Pinpoint the cell where the given text exists, returning its [X, Y] midpoint coordinate. 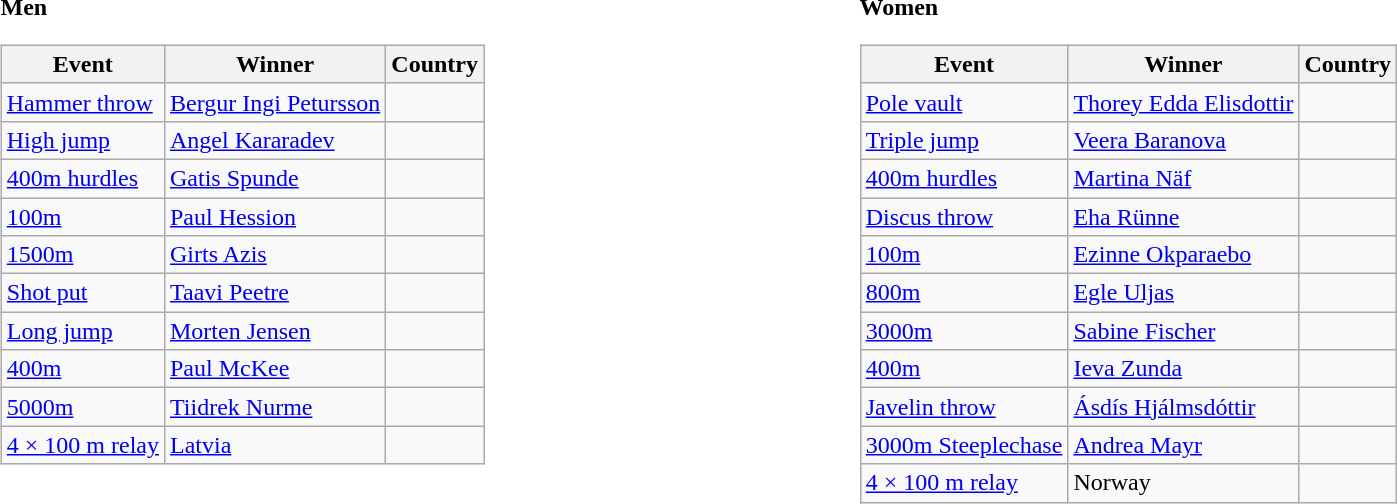
Pole vault [964, 102]
Sabine Fischer [1184, 331]
Paul Hession [274, 217]
Veera Baranova [1184, 140]
Norway [1184, 483]
Angel Kararadev [274, 140]
Ásdís Hjálmsdóttir [1184, 407]
Ezinne Okparaebo [1184, 255]
Egle Uljas [1184, 293]
Latvia [274, 445]
Eha Rünne [1184, 217]
1500m [82, 255]
Triple jump [964, 140]
800m [964, 293]
3000m Steeplechase [964, 445]
Morten Jensen [274, 331]
Tiidrek Nurme [274, 407]
Bergur Ingi Petursson [274, 102]
Discus throw [964, 217]
Long jump [82, 331]
Andrea Mayr [1184, 445]
Gatis Spunde [274, 178]
3000m [964, 331]
Girts Azis [274, 255]
5000m [82, 407]
Ieva Zunda [1184, 369]
Taavi Peetre [274, 293]
Hammer throw [82, 102]
Thorey Edda Elisdottir [1184, 102]
High jump [82, 140]
Javelin throw [964, 407]
Martina Näf [1184, 178]
Shot put [82, 293]
Paul McKee [274, 369]
